Provide the (x, y) coordinate of the cell's center where the given text is located.  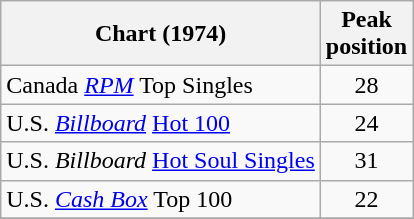
Chart (1974) (161, 34)
U.S. Cash Box Top 100 (161, 199)
U.S. Billboard Hot Soul Singles (161, 161)
Canada RPM Top Singles (161, 85)
U.S. Billboard Hot 100 (161, 123)
28 (366, 85)
31 (366, 161)
22 (366, 199)
Peakposition (366, 34)
24 (366, 123)
